Search for the cell housing the specified text and yield its [X, Y] center coordinate. 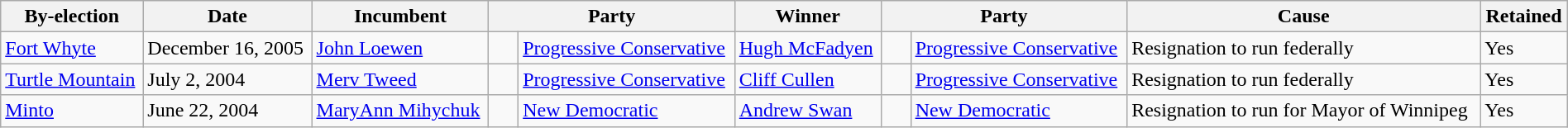
Minto [72, 111]
Cause [1303, 17]
Turtle Mountain [72, 79]
Cliff Cullen [807, 79]
Andrew Swan [807, 111]
December 16, 2005 [227, 48]
Incumbent [400, 17]
July 2, 2004 [227, 79]
June 22, 2004 [227, 111]
Hugh McFadyen [807, 48]
Merv Tweed [400, 79]
Date [227, 17]
Winner [807, 17]
Resignation to run for Mayor of Winnipeg [1303, 111]
Retained [1523, 17]
MaryAnn Mihychuk [400, 111]
By-election [72, 17]
John Loewen [400, 48]
Fort Whyte [72, 48]
